Scan for the cell matching the given text and deliver its [X, Y] coordinate at center. 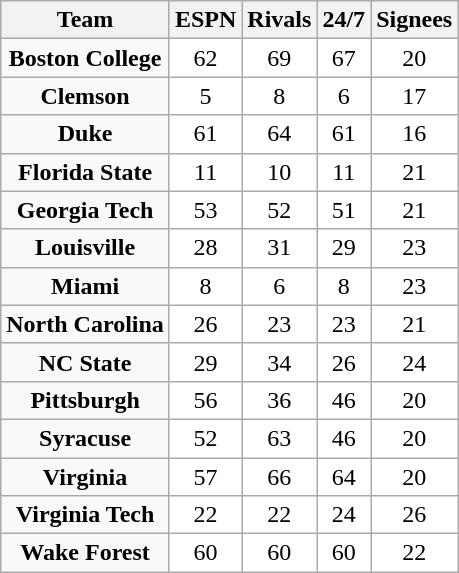
57 [205, 477]
North Carolina [86, 324]
62 [205, 58]
28 [205, 248]
Boston College [86, 58]
Florida State [86, 172]
Team [86, 20]
ESPN [205, 20]
34 [280, 362]
53 [205, 210]
Georgia Tech [86, 210]
Rivals [280, 20]
69 [280, 58]
Clemson [86, 96]
Virginia [86, 477]
10 [280, 172]
Wake Forest [86, 553]
66 [280, 477]
Pittsburgh [86, 400]
51 [344, 210]
16 [414, 134]
Louisville [86, 248]
67 [344, 58]
5 [205, 96]
Virginia Tech [86, 515]
Syracuse [86, 438]
56 [205, 400]
Miami [86, 286]
NC State [86, 362]
36 [280, 400]
17 [414, 96]
31 [280, 248]
24/7 [344, 20]
Signees [414, 20]
Duke [86, 134]
63 [280, 438]
